Capture the cell that displays the provided text and extract its (X, Y) central coordinate. 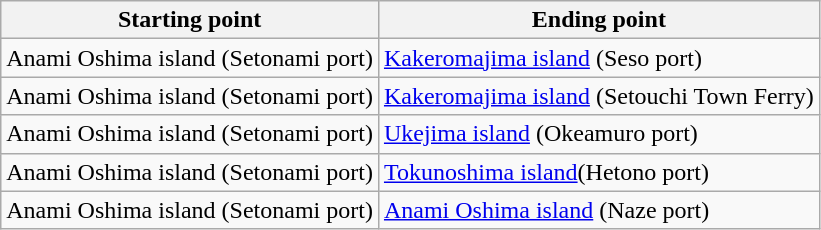
Anami Oshima island (Naze port) (598, 210)
Starting point (190, 20)
Kakeromajima island (Seso port) (598, 58)
Ukejima island (Okeamuro port) (598, 134)
Kakeromajima island (Setouchi Town Ferry) (598, 96)
Ending point (598, 20)
Tokunoshima island(Hetono port) (598, 172)
